Provide the (x, y) coordinate of the cell's center where the given text is located.  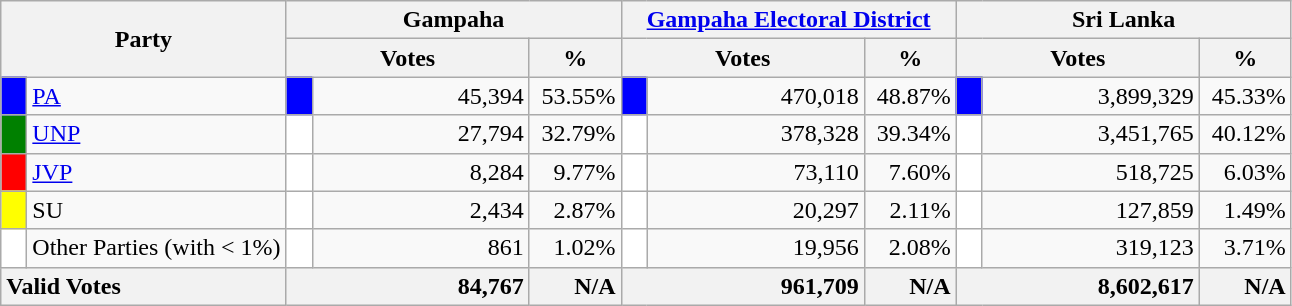
45.33% (1245, 96)
45,394 (420, 96)
84,767 (408, 286)
73,110 (756, 172)
53.55% (575, 96)
2.08% (910, 248)
127,859 (1090, 210)
319,123 (1090, 248)
Other Parties (with < 1%) (156, 248)
2,434 (420, 210)
PA (156, 96)
27,794 (420, 134)
40.12% (1245, 134)
3.71% (1245, 248)
39.34% (910, 134)
SU (156, 210)
JVP (156, 172)
518,725 (1090, 172)
470,018 (756, 96)
Valid Votes (144, 286)
Party (144, 39)
UNP (156, 134)
7.60% (910, 172)
8,284 (420, 172)
1.49% (1245, 210)
Gampaha Electoral District (788, 20)
8,602,617 (1078, 286)
2.87% (575, 210)
9.77% (575, 172)
Sri Lanka (1124, 20)
3,451,765 (1090, 134)
48.87% (910, 96)
20,297 (756, 210)
378,328 (756, 134)
2.11% (910, 210)
19,956 (756, 248)
6.03% (1245, 172)
1.02% (575, 248)
Gampaha (454, 20)
32.79% (575, 134)
3,899,329 (1090, 96)
861 (420, 248)
961,709 (742, 286)
